Capture the cell that displays the provided text and extract its (X, Y) central coordinate. 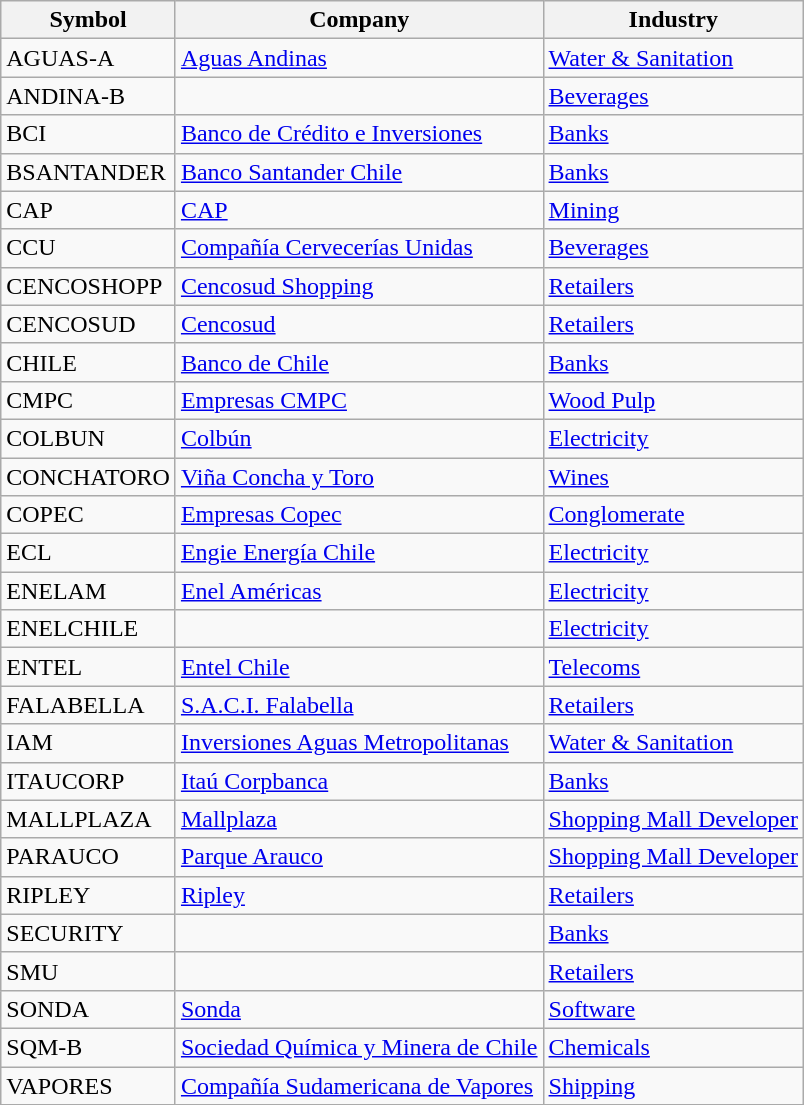
Viña Concha y Toro (359, 477)
Colbún (359, 438)
Wood Pulp (673, 400)
Chemicals (673, 1047)
Cencosud Shopping (359, 286)
CONCHATORO (88, 477)
Banco Santander Chile (359, 172)
Entel Chile (359, 667)
Banco de Chile (359, 362)
Sociedad Química y Minera de Chile (359, 1047)
Sonda (359, 1009)
AGUAS-A (88, 58)
PARAUCO (88, 857)
Software (673, 1009)
CMPC (88, 400)
COLBUN (88, 438)
ANDINA-B (88, 96)
RIPLEY (88, 895)
Itaú Corpbanca (359, 781)
ENELAM (88, 591)
Mining (673, 210)
IAM (88, 743)
Mallplaza (359, 819)
Compañía Cervecerías Unidas (359, 248)
Symbol (88, 20)
CCU (88, 248)
FALABELLA (88, 705)
Compañía Sudamericana de Vapores (359, 1085)
ECL (88, 553)
CHILE (88, 362)
Telecoms (673, 667)
Wines (673, 477)
Industry (673, 20)
BSANTANDER (88, 172)
SECURITY (88, 933)
Engie Energía Chile (359, 553)
Empresas CMPC (359, 400)
Parque Arauco (359, 857)
S.A.C.I. Falabella (359, 705)
Enel Américas (359, 591)
Conglomerate (673, 515)
Cencosud (359, 324)
VAPORES (88, 1085)
CENCOSUD (88, 324)
COPEC (88, 515)
Inversiones Aguas Metropolitanas (359, 743)
ITAUCORP (88, 781)
Company (359, 20)
Empresas Copec (359, 515)
Banco de Crédito e Inversiones (359, 134)
CENCOSHOPP (88, 286)
MALLPLAZA (88, 819)
Ripley (359, 895)
Shipping (673, 1085)
Aguas Andinas (359, 58)
SONDA (88, 1009)
ENELCHILE (88, 629)
SQM-B (88, 1047)
ENTEL (88, 667)
SMU (88, 971)
BCI (88, 134)
